From the cell containing the given text, extract its center point as [x, y] coordinate. 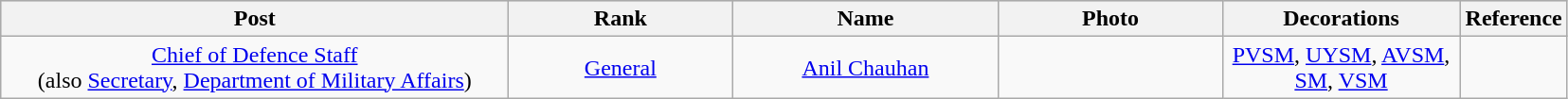
General [621, 68]
Chief of Defence Staff (also Secretary, Department of Military Affairs) [255, 68]
Decorations [1342, 19]
Rank [621, 19]
Post [255, 19]
Name [866, 19]
Reference [1514, 19]
Anil Chauhan [866, 68]
PVSM, UYSM, AVSM, SM, VSM [1342, 68]
Photo [1110, 19]
